Return [X, Y] of the center of cell containing provided text 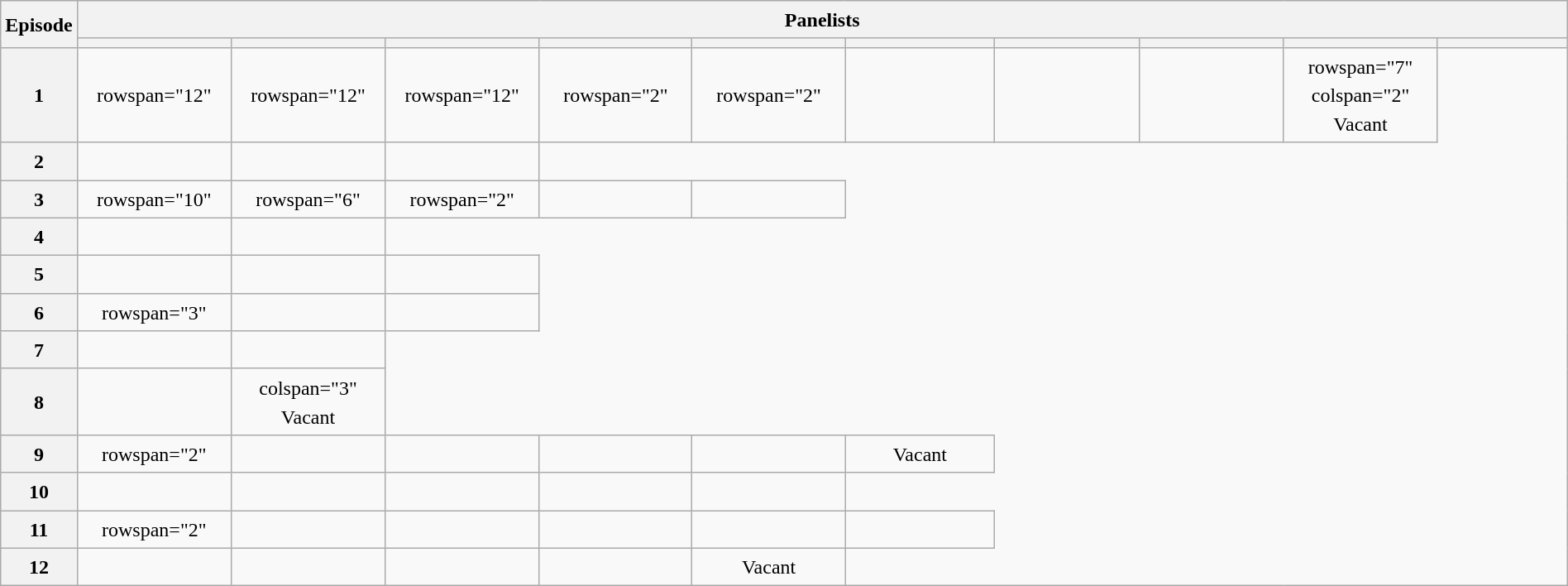
7 [39, 350]
1 [39, 94]
rowspan="6" [308, 199]
11 [39, 529]
rowspan="10" [154, 199]
5 [39, 275]
Panelists [822, 20]
Episode [39, 25]
colspan="3" Vacant [308, 401]
9 [39, 454]
4 [39, 237]
rowspan="3" [154, 312]
2 [39, 161]
6 [39, 312]
8 [39, 401]
12 [39, 567]
rowspan="7" colspan="2" Vacant [1360, 94]
3 [39, 199]
10 [39, 492]
